Determine the [X, Y] coordinate at the center of the cell enclosing the given text.  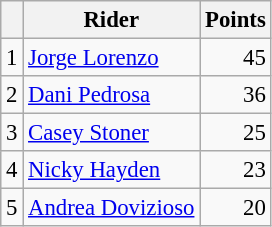
1 [12, 58]
5 [12, 208]
20 [236, 208]
Casey Stoner [112, 133]
Rider [112, 20]
36 [236, 95]
Points [236, 20]
4 [12, 170]
Nicky Hayden [112, 170]
23 [236, 170]
Andrea Dovizioso [112, 208]
2 [12, 95]
Jorge Lorenzo [112, 58]
45 [236, 58]
25 [236, 133]
Dani Pedrosa [112, 95]
3 [12, 133]
